Return [x, y] of the center of cell containing provided text 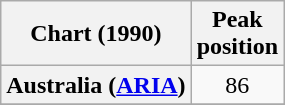
Australia (ARIA) [96, 85]
Chart (1990) [96, 34]
86 [237, 85]
Peakposition [237, 34]
